Determine the (X, Y) coordinate at the center of the cell enclosing the given text.  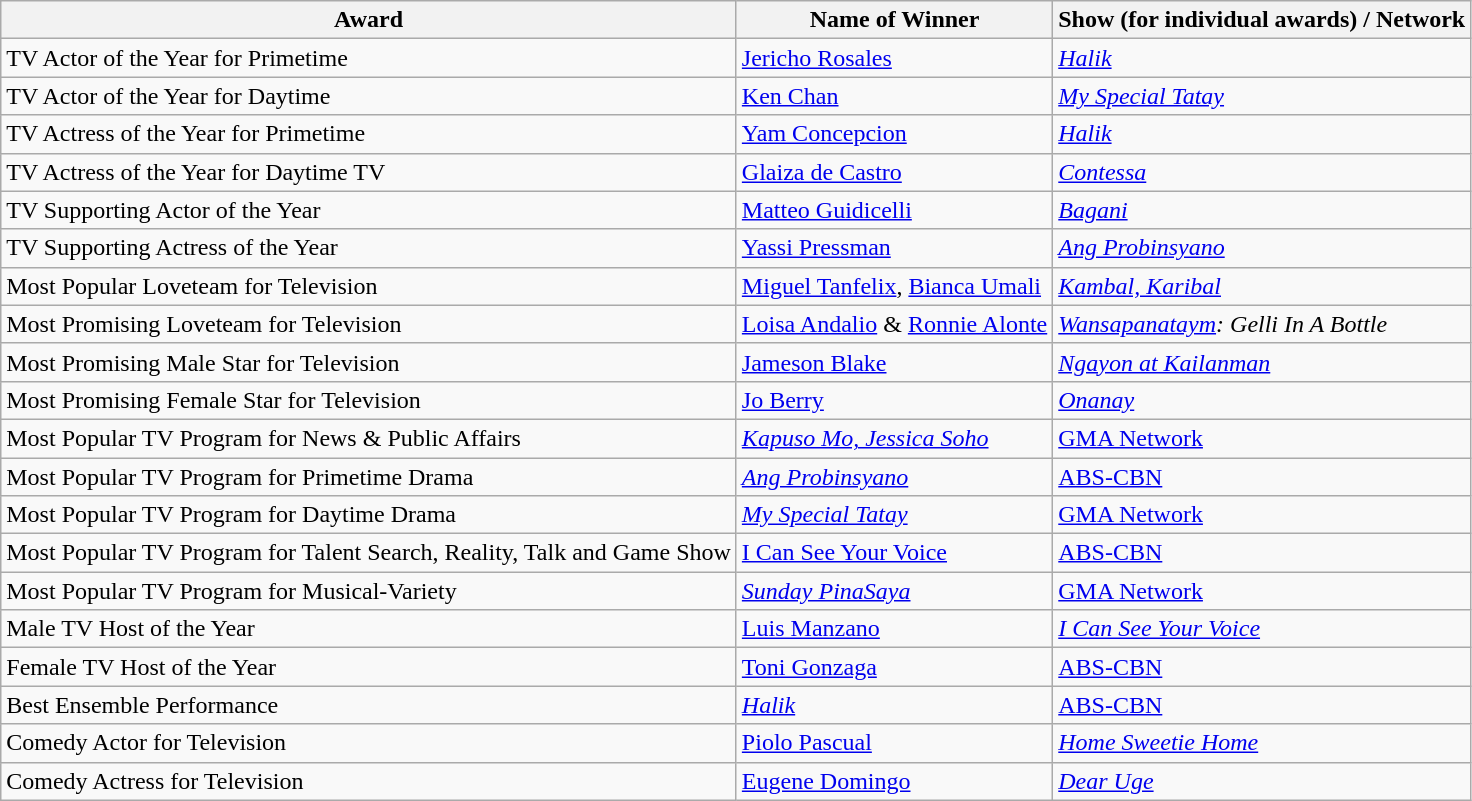
Yam Concepcion (894, 134)
Yassi Pressman (894, 248)
TV Actress of the Year for Daytime TV (369, 172)
Most Popular TV Program for Daytime Drama (369, 515)
Jameson Blake (894, 362)
Loisa Andalio & Ronnie Alonte (894, 324)
Most Promising Female Star for Television (369, 400)
Male TV Host of the Year (369, 629)
Award (369, 20)
Comedy Actor for Television (369, 743)
Dear Uge (1262, 781)
Kapuso Mo, Jessica Soho (894, 438)
Miguel Tanfelix, Bianca Umali (894, 286)
Ngayon at Kailanman (1262, 362)
Jericho Rosales (894, 58)
Female TV Host of the Year (369, 667)
Show (for individual awards) / Network (1262, 20)
Onanay (1262, 400)
Piolo Pascual (894, 743)
Sunday PinaSaya (894, 591)
TV Actor of the Year for Daytime (369, 96)
Jo Berry (894, 400)
Most Popular Loveteam for Television (369, 286)
TV Actor of the Year for Primetime (369, 58)
TV Actress of the Year for Primetime (369, 134)
Toni Gonzaga (894, 667)
Ken Chan (894, 96)
Eugene Domingo (894, 781)
Contessa (1262, 172)
Most Popular TV Program for Talent Search, Reality, Talk and Game Show (369, 553)
Name of Winner (894, 20)
Matteo Guidicelli (894, 210)
Best Ensemble Performance (369, 705)
Comedy Actress for Television (369, 781)
Glaiza de Castro (894, 172)
Most Popular TV Program for Primetime Drama (369, 477)
Home Sweetie Home (1262, 743)
Luis Manzano (894, 629)
Most Popular TV Program for News & Public Affairs (369, 438)
Most Promising Male Star for Television (369, 362)
Wansapanataym: Gelli In A Bottle (1262, 324)
Bagani (1262, 210)
TV Supporting Actor of the Year (369, 210)
Kambal, Karibal (1262, 286)
Most Popular TV Program for Musical-Variety (369, 591)
Most Promising Loveteam for Television (369, 324)
TV Supporting Actress of the Year (369, 248)
